Capture the cell that displays the provided text and extract its (X, Y) central coordinate. 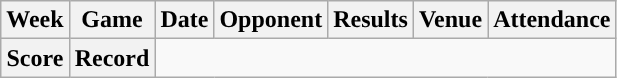
Week (35, 20)
Results (371, 20)
Score (35, 58)
Attendance (552, 20)
Game (112, 20)
Date (184, 20)
Record (112, 58)
Opponent (271, 20)
Venue (450, 20)
